Return the (X, Y) coordinate for the center point of the cell that contains the specified text.  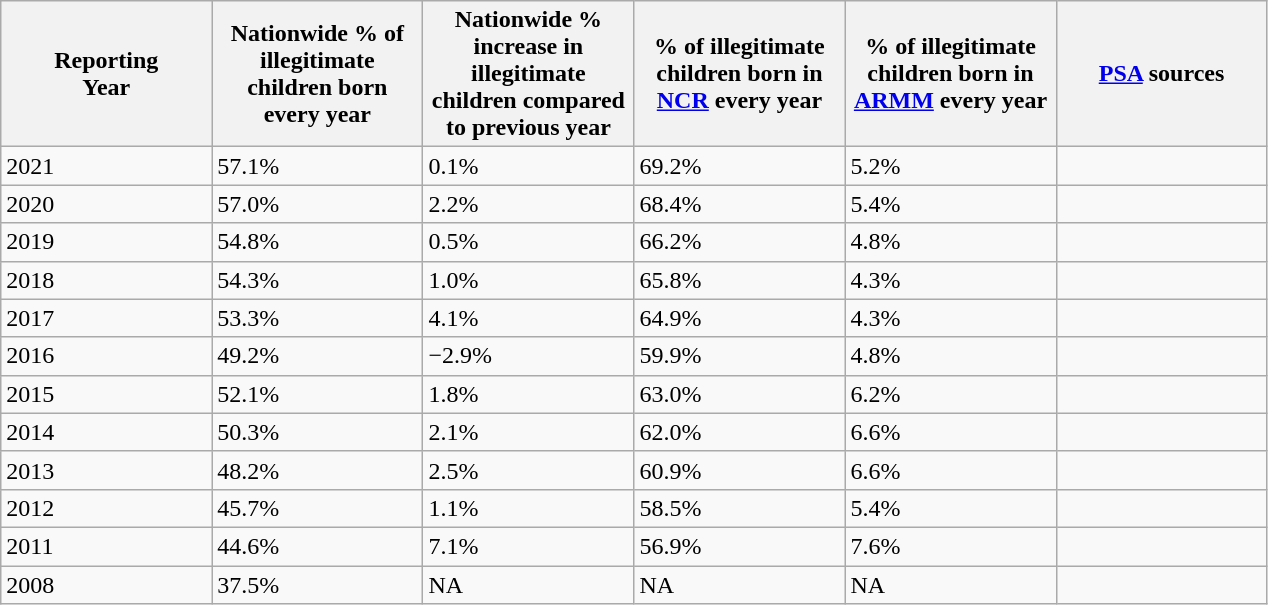
2.1% (528, 432)
2014 (106, 432)
2.2% (528, 204)
6.2% (950, 394)
45.7% (318, 508)
37.5% (318, 585)
2016 (106, 356)
69.2% (740, 166)
2015 (106, 394)
2012 (106, 508)
44.6% (318, 546)
−2.9% (528, 356)
1.1% (528, 508)
2017 (106, 318)
4.1% (528, 318)
Reporting Year (106, 74)
65.8% (740, 280)
52.1% (318, 394)
2018 (106, 280)
0.1% (528, 166)
2008 (106, 585)
66.2% (740, 242)
1.0% (528, 280)
57.0% (318, 204)
2013 (106, 470)
58.5% (740, 508)
2021 (106, 166)
7.1% (528, 546)
% of illegitimate children born in NCR every year (740, 74)
PSA sources (1162, 74)
1.8% (528, 394)
54.8% (318, 242)
2.5% (528, 470)
% of illegitimate children born in ARMM every year (950, 74)
5.2% (950, 166)
60.9% (740, 470)
54.3% (318, 280)
Nationwide % of illegitimate children born every year (318, 74)
2020 (106, 204)
57.1% (318, 166)
59.9% (740, 356)
2019 (106, 242)
56.9% (740, 546)
49.2% (318, 356)
48.2% (318, 470)
64.9% (740, 318)
62.0% (740, 432)
50.3% (318, 432)
7.6% (950, 546)
53.3% (318, 318)
2011 (106, 546)
Nationwide % increase in illegitimate children compared to previous year (528, 74)
63.0% (740, 394)
0.5% (528, 242)
68.4% (740, 204)
